Detect which cell encompasses the target text, then output its (X, Y) center coordinate. 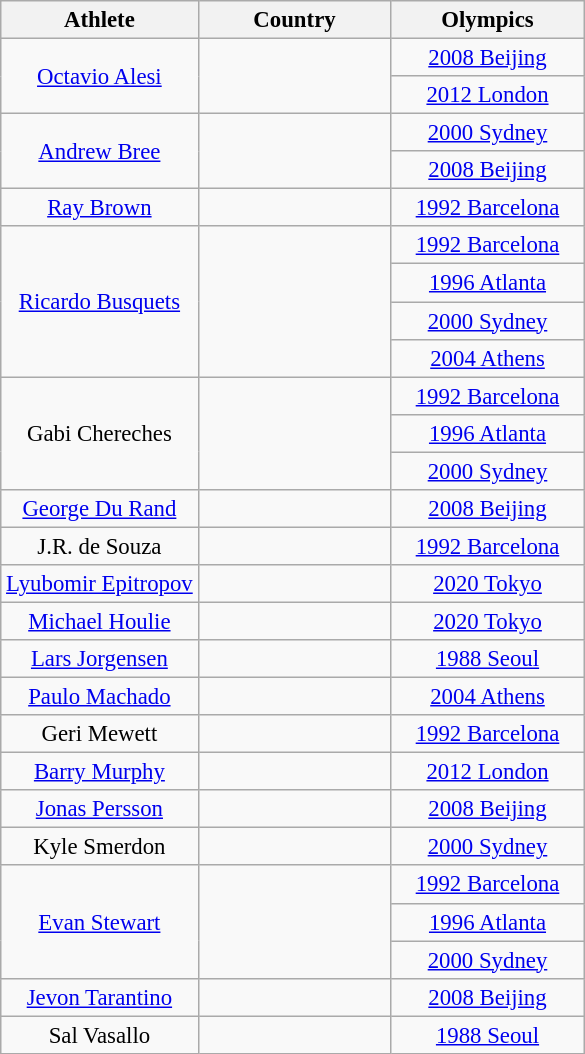
Andrew Bree (100, 152)
Athlete (100, 20)
Olympics (488, 20)
Country (294, 20)
Octavio Alesi (100, 76)
Ray Brown (100, 208)
George Du Rand (100, 509)
Lars Jorgensen (100, 659)
Sal Vasallo (100, 1035)
Jevon Tarantino (100, 997)
Paulo Machado (100, 697)
Michael Houlie (100, 621)
Evan Stewart (100, 922)
J.R. de Souza (100, 546)
Geri Mewett (100, 734)
Lyubomir Epitropov (100, 584)
Jonas Persson (100, 809)
Gabi Chereches (100, 434)
Ricardo Busquets (100, 301)
Barry Murphy (100, 772)
Kyle Smerdon (100, 847)
